Identify which cell holds the provided text, then report its [X, Y] central coordinate. 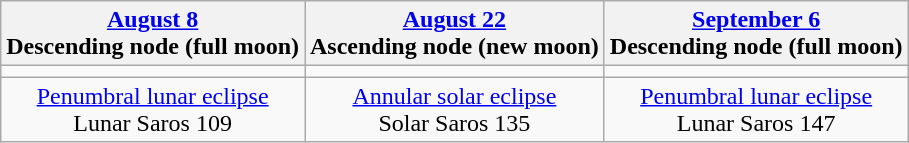
August 8Descending node (full moon) [153, 34]
Penumbral lunar eclipseLunar Saros 109 [153, 110]
September 6Descending node (full moon) [756, 34]
August 22Ascending node (new moon) [454, 34]
Annular solar eclipseSolar Saros 135 [454, 110]
Penumbral lunar eclipseLunar Saros 147 [756, 110]
